From the cell containing the given text, extract its center point as (x, y) coordinate. 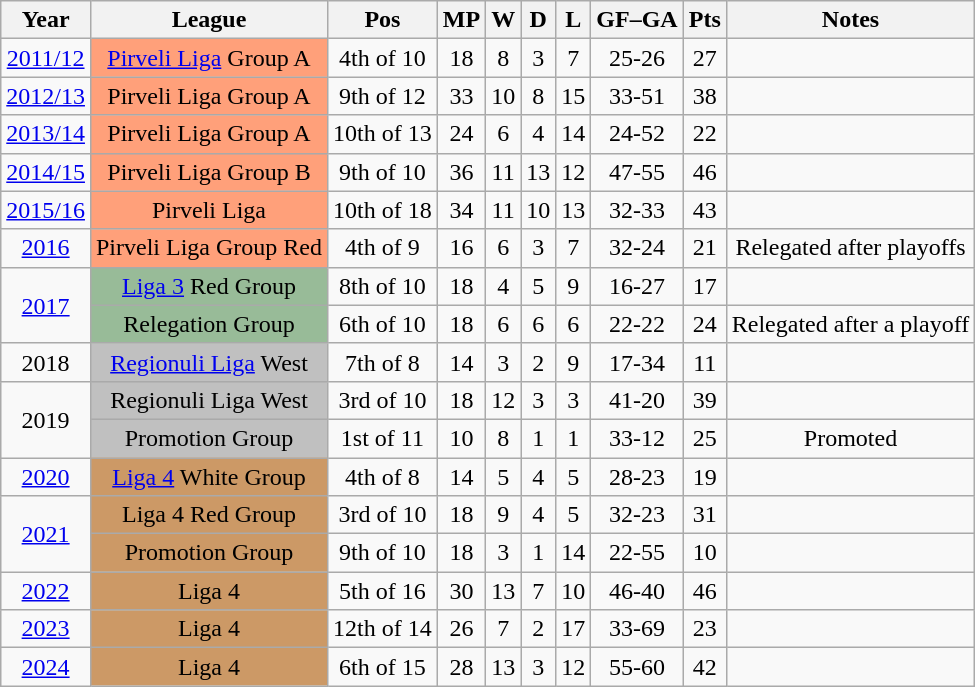
5th of 16 (383, 591)
2012/13 (46, 96)
7th of 8 (383, 362)
League (208, 20)
2014/15 (46, 172)
22-22 (637, 324)
Pirveli Liga Group Red (208, 248)
9th of 12 (383, 96)
38 (704, 96)
Pirveli Liga Group B (208, 172)
28 (461, 667)
Pirveli Liga (208, 210)
19 (704, 477)
27 (704, 58)
6th of 15 (383, 667)
41-20 (637, 400)
MP (461, 20)
Relegated after playoffs (850, 248)
1st of 11 (383, 438)
2021 (46, 534)
21 (704, 248)
2018 (46, 362)
L (574, 20)
16 (461, 248)
22 (704, 134)
34 (461, 210)
8th of 10 (383, 286)
Liga 3 Red Group (208, 286)
39 (704, 400)
43 (704, 210)
Relegated after a playoff (850, 324)
23 (704, 629)
2022 (46, 591)
30 (461, 591)
4th of 9 (383, 248)
2024 (46, 667)
D (538, 20)
15 (574, 96)
22-55 (637, 553)
32-24 (637, 248)
2011/12 (46, 58)
4th of 8 (383, 477)
Year (46, 20)
2016 (46, 248)
36 (461, 172)
W (504, 20)
55-60 (637, 667)
31 (704, 515)
25-26 (637, 58)
Pts (704, 20)
Relegation Group (208, 324)
6th of 10 (383, 324)
2017 (46, 305)
2023 (46, 629)
GF–GA (637, 20)
33-12 (637, 438)
32-23 (637, 515)
25 (704, 438)
Promoted (850, 438)
Pos (383, 20)
2020 (46, 477)
24-52 (637, 134)
47-55 (637, 172)
46-40 (637, 591)
26 (461, 629)
4th of 10 (383, 58)
10th of 18 (383, 210)
33-69 (637, 629)
32-33 (637, 210)
Liga 4 Red Group (208, 515)
12th of 14 (383, 629)
33 (461, 96)
28-23 (637, 477)
Notes (850, 20)
Liga 4 White Group (208, 477)
10th of 13 (383, 134)
2013/14 (46, 134)
33-51 (637, 96)
42 (704, 667)
2019 (46, 419)
17-34 (637, 362)
16-27 (637, 286)
2015/16 (46, 210)
